Determine the (X, Y) coordinate at the center of the cell enclosing the given text.  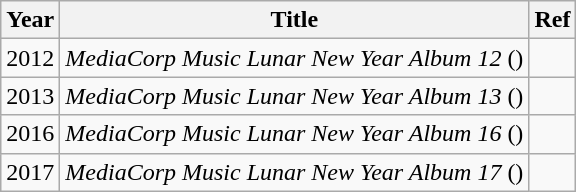
MediaCorp Music Lunar New Year Album 16 () (294, 134)
Ref (552, 20)
MediaCorp Music Lunar New Year Album 12 () (294, 58)
2012 (30, 58)
MediaCorp Music Lunar New Year Album 17 () (294, 172)
2017 (30, 172)
Title (294, 20)
MediaCorp Music Lunar New Year Album 13 () (294, 96)
Year (30, 20)
2016 (30, 134)
2013 (30, 96)
